Scan for the cell matching the given text and deliver its [x, y] coordinate at center. 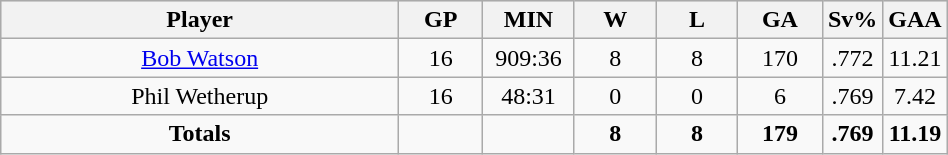
909:36 [528, 58]
W [615, 20]
MIN [528, 20]
7.42 [915, 96]
GP [441, 20]
Totals [200, 134]
.772 [852, 58]
170 [780, 58]
Sv% [852, 20]
Player [200, 20]
6 [780, 96]
11.19 [915, 134]
GAA [915, 20]
11.21 [915, 58]
Bob Watson [200, 58]
179 [780, 134]
48:31 [528, 96]
L [698, 20]
Phil Wetherup [200, 96]
GA [780, 20]
